Search for the cell housing the specified text and yield its (X, Y) center coordinate. 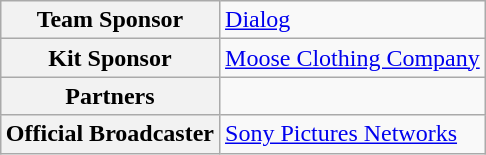
Kit Sponsor (110, 58)
Dialog (353, 20)
Sony Pictures Networks (353, 134)
Team Sponsor (110, 20)
Moose Clothing Company (353, 58)
Partners (110, 96)
Official Broadcaster (110, 134)
